From the cell containing the given text, extract its center point as (X, Y) coordinate. 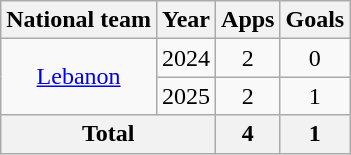
2025 (186, 96)
Goals (315, 20)
National team (79, 20)
Apps (248, 20)
Lebanon (79, 77)
2024 (186, 58)
4 (248, 134)
Year (186, 20)
Total (108, 134)
0 (315, 58)
